Return the (x, y) coordinate for the center point of the cell that contains the specified text.  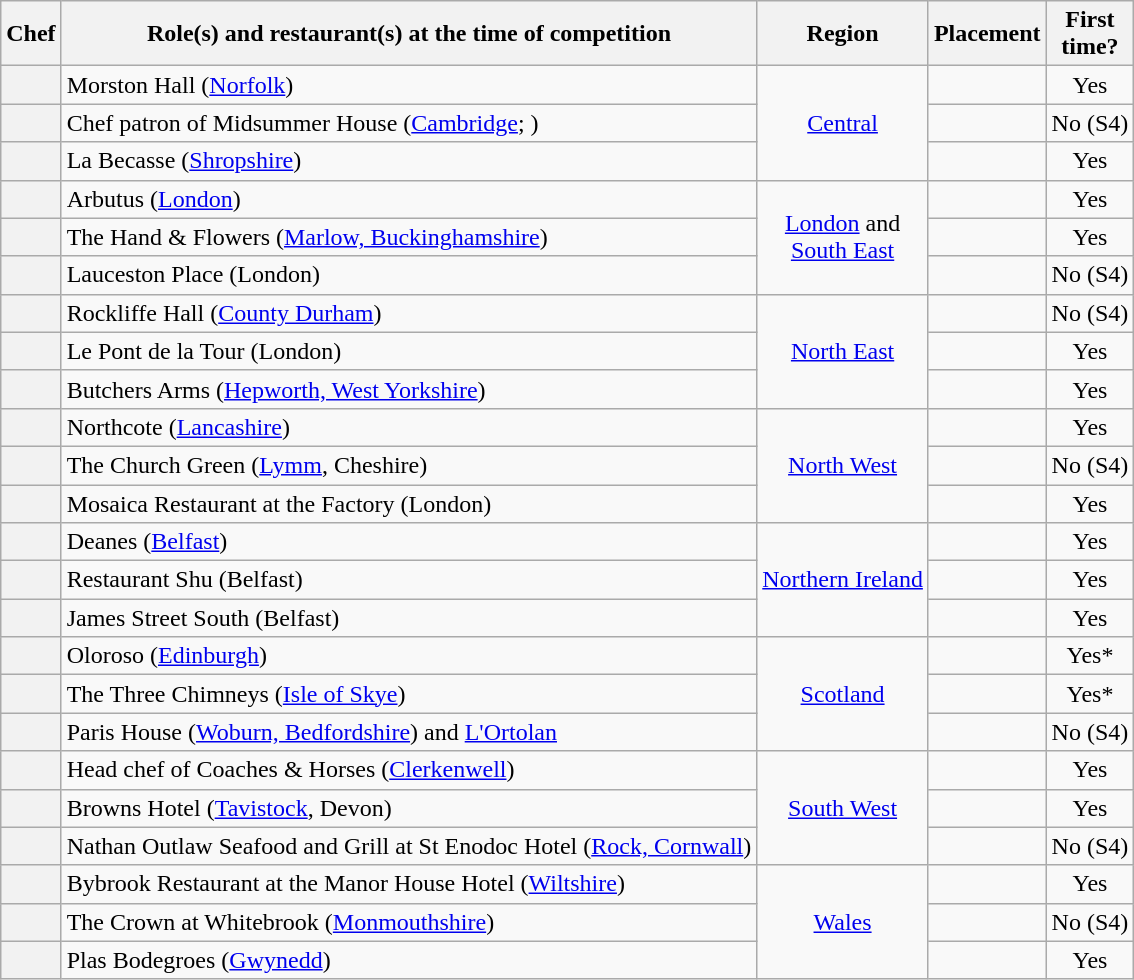
South West (843, 808)
The Three Chimneys (Isle of Skye) (409, 694)
London andSouth East (843, 237)
Region (843, 34)
North West (843, 465)
Chef patron of Midsummer House (Cambridge; ) (409, 123)
Nathan Outlaw Seafood and Grill at St Enodoc Hotel (Rock, Cornwall) (409, 846)
The Hand & Flowers (Marlow, Buckinghamshire) (409, 237)
Browns Hotel (Tavistock, Devon) (409, 808)
Firsttime? (1090, 34)
Butchers Arms (Hepworth, West Yorkshire) (409, 389)
Paris House (Woburn, Bedfordshire) and L'Ortolan (409, 732)
Chef (31, 34)
Northern Ireland (843, 580)
Wales (843, 922)
Le Pont de la Tour (London) (409, 351)
Mosaica Restaurant at the Factory (London) (409, 503)
Plas Bodegroes (Gwynedd) (409, 960)
Rockliffe Hall (County Durham) (409, 313)
Central (843, 123)
Northcote (Lancashire) (409, 427)
Bybrook Restaurant at the Manor House Hotel (Wiltshire) (409, 884)
Restaurant Shu (Belfast) (409, 580)
Role(s) and restaurant(s) at the time of competition (409, 34)
Lauceston Place (London) (409, 275)
The Crown at Whitebrook (Monmouthshire) (409, 922)
Oloroso (Edinburgh) (409, 656)
Morston Hall (Norfolk) (409, 85)
Placement (987, 34)
Scotland (843, 694)
La Becasse (Shropshire) (409, 161)
Head chef of Coaches & Horses (Clerkenwell) (409, 770)
Arbutus (London) (409, 199)
James Street South (Belfast) (409, 618)
Deanes (Belfast) (409, 542)
The Church Green (Lymm, Cheshire) (409, 465)
North East (843, 351)
